Identify which cell holds the provided text, then report its [X, Y] central coordinate. 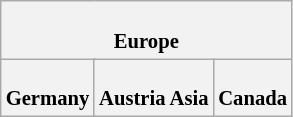
Canada [252, 87]
Austria Asia [154, 87]
Europe [146, 29]
Germany [48, 87]
